Locate the cell with the specified text and output its [X, Y] center coordinate. 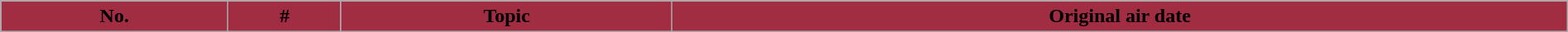
Original air date [1120, 16]
# [284, 16]
Topic [506, 16]
No. [114, 16]
